Pinpoint the cell where the given text exists, returning its (X, Y) midpoint coordinate. 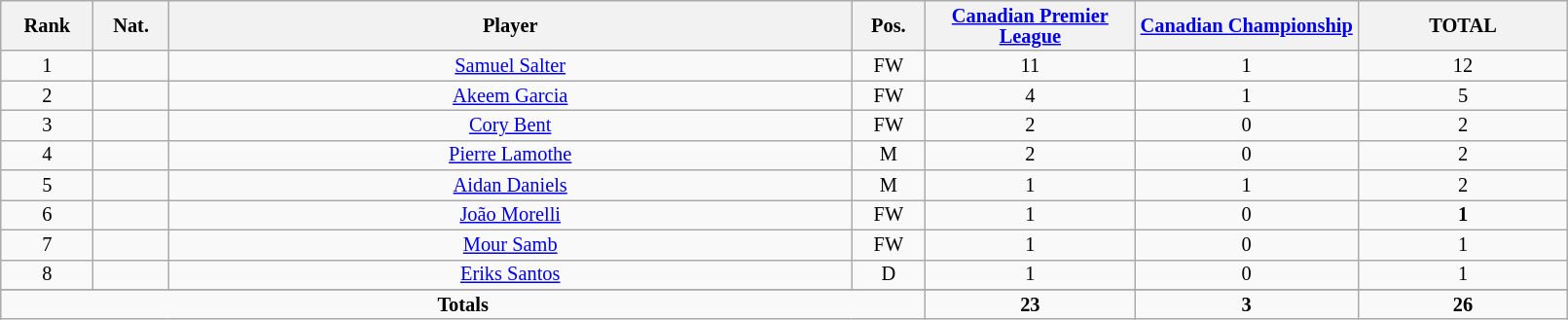
Canadian Championship (1246, 25)
Aidan Daniels (510, 185)
Pos. (888, 25)
8 (47, 274)
11 (1031, 66)
Eriks Santos (510, 274)
23 (1031, 303)
12 (1463, 66)
Totals (463, 303)
Player (510, 25)
26 (1463, 303)
Canadian Premier League (1031, 25)
Cory Bent (510, 124)
Samuel Salter (510, 66)
D (888, 274)
Akeem Garcia (510, 95)
Mour Samb (510, 245)
7 (47, 245)
João Morelli (510, 214)
Rank (47, 25)
Nat. (130, 25)
Pierre Lamothe (510, 156)
6 (47, 214)
TOTAL (1463, 25)
